For the text-containing cell, return its midpoint in (x, y) coordinate format. 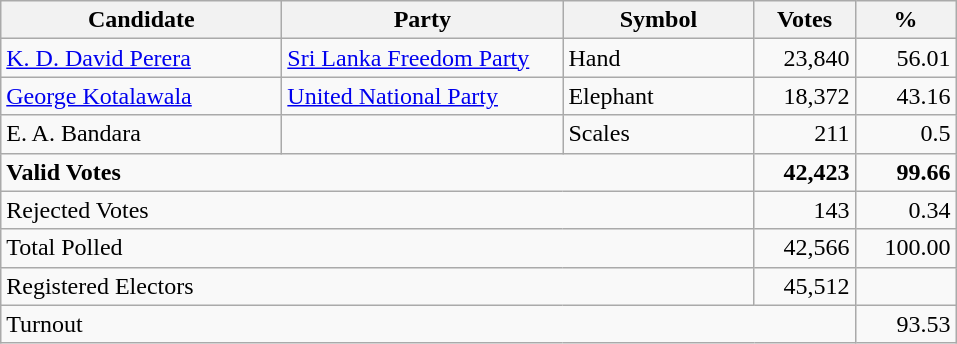
93.53 (906, 324)
42,423 (804, 172)
42,566 (804, 248)
Turnout (428, 324)
% (906, 20)
George Kotalawala (142, 96)
43.16 (906, 96)
Rejected Votes (378, 210)
143 (804, 210)
0.34 (906, 210)
100.00 (906, 248)
Valid Votes (378, 172)
99.66 (906, 172)
United National Party (422, 96)
Symbol (658, 20)
Registered Electors (378, 286)
Party (422, 20)
Votes (804, 20)
Scales (658, 134)
Sri Lanka Freedom Party (422, 58)
18,372 (804, 96)
23,840 (804, 58)
Candidate (142, 20)
E. A. Bandara (142, 134)
Total Polled (378, 248)
45,512 (804, 286)
0.5 (906, 134)
Hand (658, 58)
Elephant (658, 96)
211 (804, 134)
56.01 (906, 58)
K. D. David Perera (142, 58)
